Search for the cell housing the specified text and yield its [X, Y] center coordinate. 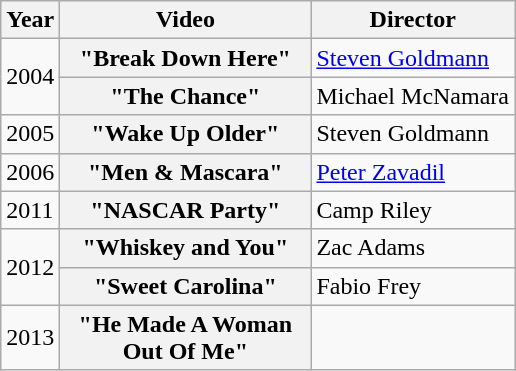
2006 [30, 172]
Michael McNamara [413, 96]
"NASCAR Party" [186, 210]
Year [30, 20]
Camp Riley [413, 210]
Director [413, 20]
"He Made A Woman Out Of Me" [186, 338]
Peter Zavadil [413, 172]
2004 [30, 77]
Video [186, 20]
2013 [30, 338]
"The Chance" [186, 96]
2012 [30, 267]
"Sweet Carolina" [186, 286]
"Whiskey and You" [186, 248]
"Wake Up Older" [186, 134]
2011 [30, 210]
Fabio Frey [413, 286]
2005 [30, 134]
"Men & Mascara" [186, 172]
"Break Down Here" [186, 58]
Zac Adams [413, 248]
